Output the [x, y] coordinate of the center of the cell containing the given text.  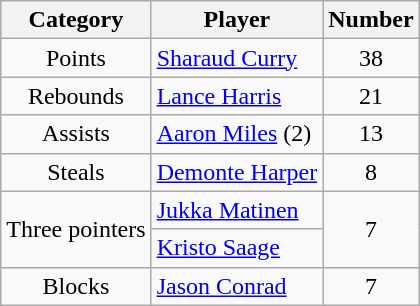
Category [76, 20]
Jason Conrad [237, 286]
Aaron Miles (2) [237, 134]
Assists [76, 134]
Rebounds [76, 96]
Kristo Saage [237, 248]
Player [237, 20]
Steals [76, 172]
Jukka Matinen [237, 210]
Lance Harris [237, 96]
Demonte Harper [237, 172]
Three pointers [76, 229]
Points [76, 58]
Blocks [76, 286]
38 [371, 58]
Sharaud Curry [237, 58]
8 [371, 172]
21 [371, 96]
Number [371, 20]
13 [371, 134]
